Locate the cell with the specified text and output its [X, Y] center coordinate. 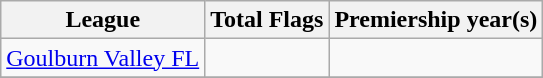
Premiership year(s) [436, 20]
League [103, 20]
Total Flags [267, 20]
Goulburn Valley FL [103, 58]
